Determine the [X, Y] coordinate at the center of the cell enclosing the given text.  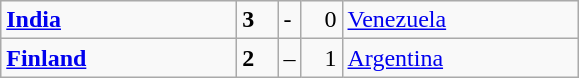
– [290, 58]
3 [258, 20]
2 [258, 58]
India [119, 20]
1 [322, 58]
Finland [119, 58]
Argentina [460, 58]
- [290, 20]
Venezuela [460, 20]
0 [322, 20]
